Search for the cell housing the specified text and yield its [X, Y] center coordinate. 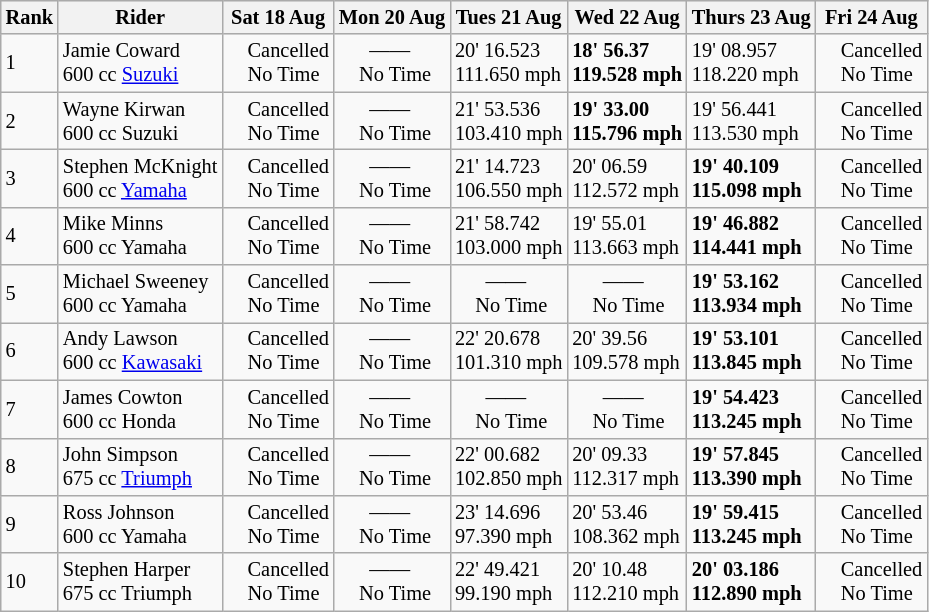
Andy Lawson 600 cc Kawasaki [140, 351]
20' 10.48 112.210 mph [627, 582]
Wayne Kirwan 600 cc Suzuki [140, 121]
20' 06.59 112.572 mph [627, 178]
20' 53.46 108.362 mph [627, 524]
James Cowton 600 cc Honda [140, 409]
22' 49.421 99.190 mph [508, 582]
6 [30, 351]
19' 46.882 114.441 mph [752, 236]
Michael Sweeney 600 cc Yamaha [140, 294]
1 [30, 63]
Sat 18 Aug [278, 17]
22' 00.682 102.850 mph [508, 467]
Tues 21 Aug [508, 17]
20' 16.523 111.650 mph [508, 63]
Wed 22 Aug [627, 17]
21' 14.723 106.550 mph [508, 178]
21' 58.742 103.000 mph [508, 236]
9 [30, 524]
10 [30, 582]
Ross Johnson 600 cc Yamaha [140, 524]
19' 53.101 113.845 mph [752, 351]
19' 08.957 118.220 mph [752, 63]
19' 33.00 115.796 mph [627, 121]
5 [30, 294]
Stephen McKnight 600 cc Yamaha [140, 178]
19' 54.423 113.245 mph [752, 409]
19' 40.109 115.098 mph [752, 178]
Fri 24 Aug [872, 17]
20' 39.56 109.578 mph [627, 351]
19' 57.845 113.390 mph [752, 467]
Thurs 23 Aug [752, 17]
8 [30, 467]
22' 20.678 101.310 mph [508, 351]
21' 53.536 103.410 mph [508, 121]
18' 56.37 119.528 mph [627, 63]
2 [30, 121]
19' 53.162 113.934 mph [752, 294]
Stephen Harper 675 cc Triumph [140, 582]
Jamie Coward 600 cc Suzuki [140, 63]
7 [30, 409]
19' 59.415 113.245 mph [752, 524]
20' 03.186 112.890 mph [752, 582]
19' 56.441 113.530 mph [752, 121]
19' 55.01 113.663 mph [627, 236]
Mon 20 Aug [392, 17]
John Simpson 675 cc Triumph [140, 467]
3 [30, 178]
Rider [140, 17]
20' 09.33 112.317 mph [627, 467]
Mike Minns 600 cc Yamaha [140, 236]
4 [30, 236]
Rank [30, 17]
23' 14.696 97.390 mph [508, 524]
